Search for the cell housing the specified text and yield its [x, y] center coordinate. 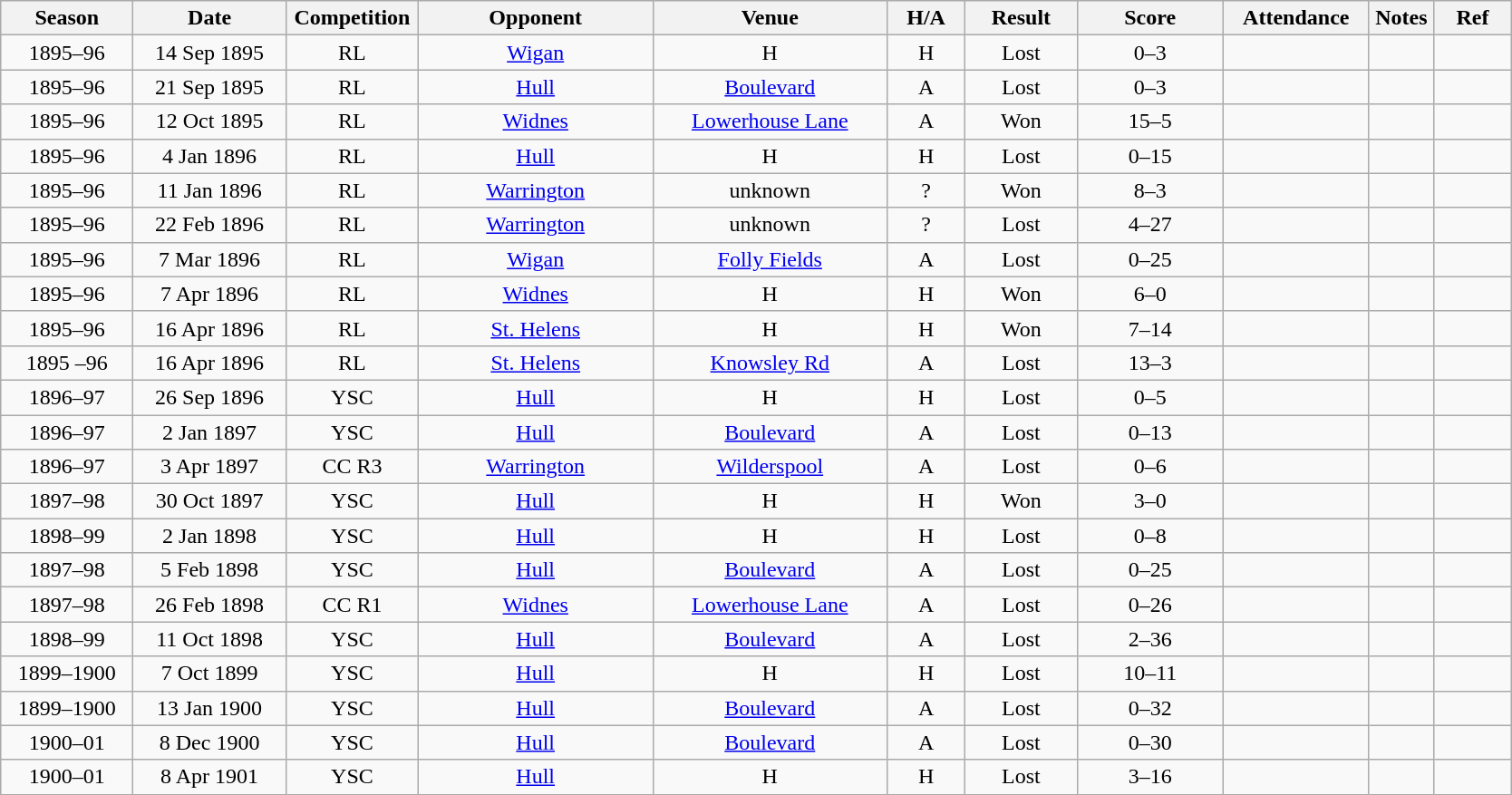
Attendance [1296, 18]
CC R1 [352, 605]
Venue [771, 18]
11 Jan 1896 [210, 190]
Folly Fields [771, 259]
Wilderspool [771, 467]
3 Apr 1897 [210, 467]
13 Jan 1900 [210, 708]
2 Jan 1897 [210, 432]
7 Mar 1896 [210, 259]
0–6 [1149, 467]
4–27 [1149, 225]
0–15 [1149, 156]
7 Apr 1896 [210, 294]
0–8 [1149, 536]
6–0 [1149, 294]
CC R3 [352, 467]
15–5 [1149, 121]
Opponent [535, 18]
8 Apr 1901 [210, 777]
26 Sep 1896 [210, 397]
Knowsley Rd [771, 363]
Score [1149, 18]
8 Dec 1900 [210, 742]
22 Feb 1896 [210, 225]
21 Sep 1895 [210, 87]
0–13 [1149, 432]
0–5 [1149, 397]
13–3 [1149, 363]
3–16 [1149, 777]
Competition [352, 18]
H/A [926, 18]
30 Oct 1897 [210, 501]
Ref [1472, 18]
12 Oct 1895 [210, 121]
3–0 [1149, 501]
8–3 [1149, 190]
4 Jan 1896 [210, 156]
1895 –96 [67, 363]
Season [67, 18]
Date [210, 18]
2 Jan 1898 [210, 536]
7–14 [1149, 328]
2–36 [1149, 639]
0–26 [1149, 605]
0–32 [1149, 708]
26 Feb 1898 [210, 605]
5 Feb 1898 [210, 570]
Notes [1401, 18]
0–30 [1149, 742]
10–11 [1149, 674]
7 Oct 1899 [210, 674]
11 Oct 1898 [210, 639]
14 Sep 1895 [210, 53]
Result [1022, 18]
